Determine the (x, y) coordinate at the center of the cell enclosing the given text.  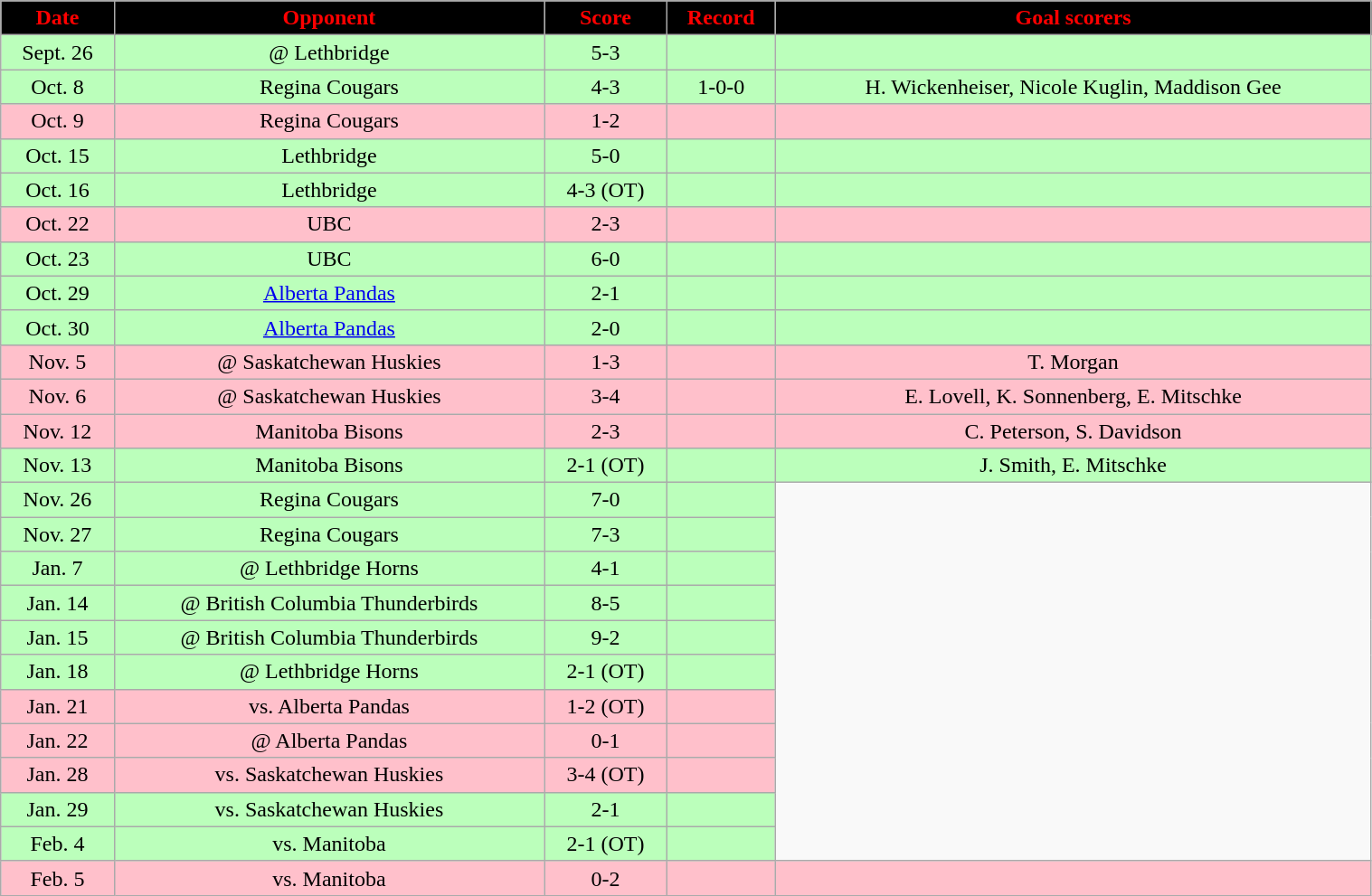
vs. Alberta Pandas (329, 706)
Jan. 14 (58, 603)
4-1 (606, 569)
4-3 (OT) (606, 190)
4-3 (606, 87)
Nov. 6 (58, 396)
7-3 (606, 534)
Jan. 28 (58, 775)
Score (606, 18)
Feb. 4 (58, 844)
E. Lovell, K. Sonnenberg, E. Mitschke (1073, 396)
Record (721, 18)
6-0 (606, 259)
7-0 (606, 500)
Oct. 30 (58, 327)
3-4 (OT) (606, 775)
Jan. 18 (58, 672)
3-4 (606, 396)
@ Alberta Pandas (329, 740)
Goal scorers (1073, 18)
Oct. 22 (58, 224)
Opponent (329, 18)
Oct. 16 (58, 190)
Jan. 22 (58, 740)
1-2 (OT) (606, 706)
Oct. 23 (58, 259)
Date (58, 18)
1-0-0 (721, 87)
Oct. 29 (58, 293)
Nov. 27 (58, 534)
C. Peterson, S. Davidson (1073, 431)
2-0 (606, 327)
8-5 (606, 603)
Jan. 21 (58, 706)
0-2 (606, 878)
@ Lethbridge (329, 52)
Nov. 13 (58, 466)
Jan. 7 (58, 569)
Nov. 12 (58, 431)
Feb. 5 (58, 878)
T. Morgan (1073, 362)
5-3 (606, 52)
Nov. 5 (58, 362)
5-0 (606, 156)
1-3 (606, 362)
H. Wickenheiser, Nicole Kuglin, Maddison Gee (1073, 87)
Nov. 26 (58, 500)
Oct. 15 (58, 156)
Jan. 15 (58, 637)
1-2 (606, 121)
Oct. 8 (58, 87)
Sept. 26 (58, 52)
J. Smith, E. Mitschke (1073, 466)
Jan. 29 (58, 809)
9-2 (606, 637)
0-1 (606, 740)
Oct. 9 (58, 121)
